Extract the (X, Y) coordinate from the center of the cell holding the provided text.  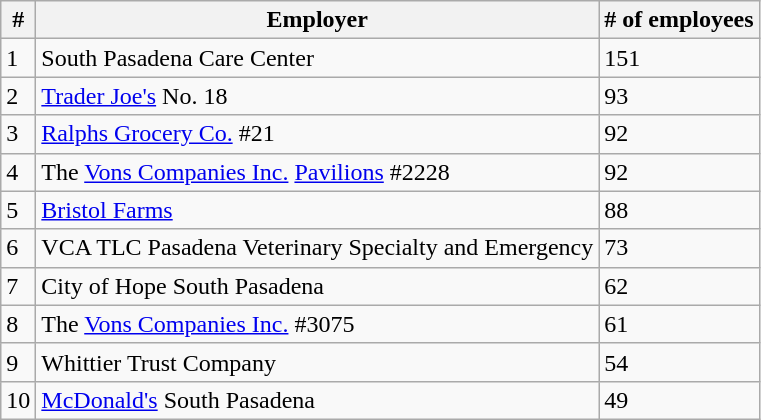
73 (679, 248)
61 (679, 324)
5 (18, 210)
# of employees (679, 20)
88 (679, 210)
The Vons Companies Inc. Pavilions #2228 (318, 172)
McDonald's South Pasadena (318, 400)
Ralphs Grocery Co. #21 (318, 134)
South Pasadena Care Center (318, 58)
10 (18, 400)
Bristol Farms (318, 210)
# (18, 20)
93 (679, 96)
VCA TLC Pasadena Veterinary Specialty and Emergency (318, 248)
City of Hope South Pasadena (318, 286)
3 (18, 134)
2 (18, 96)
151 (679, 58)
7 (18, 286)
9 (18, 362)
8 (18, 324)
The Vons Companies Inc. #3075 (318, 324)
62 (679, 286)
6 (18, 248)
49 (679, 400)
4 (18, 172)
Whittier Trust Company (318, 362)
Employer (318, 20)
54 (679, 362)
Trader Joe's No. 18 (318, 96)
1 (18, 58)
